Capture the cell that displays the provided text and extract its [x, y] central coordinate. 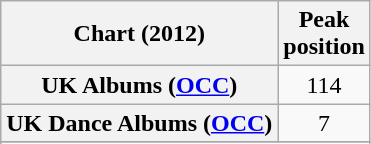
114 [324, 85]
7 [324, 123]
UK Dance Albums (OCC) [140, 123]
UK Albums (OCC) [140, 85]
Chart (2012) [140, 34]
Peakposition [324, 34]
